Capture the cell that displays the provided text and extract its (x, y) central coordinate. 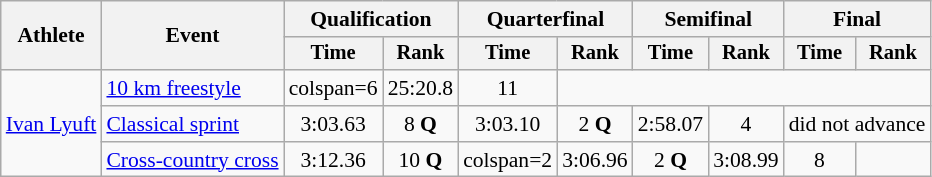
Ivan Lyuft (52, 124)
Qualification (372, 19)
Semifinal (708, 19)
25:20.8 (420, 88)
Final (858, 19)
did not advance (858, 124)
Event (192, 36)
4 (746, 124)
3:03.10 (508, 124)
2 Q (594, 124)
2:58.07 (670, 124)
3:03.63 (334, 124)
Classical sprint (192, 124)
Athlete (52, 36)
colspan=6 (334, 88)
11 (508, 88)
10 km freestyle (192, 88)
Quarterfinal (546, 19)
8 Q (420, 124)
